Detect which cell encompasses the target text, then output its [x, y] center coordinate. 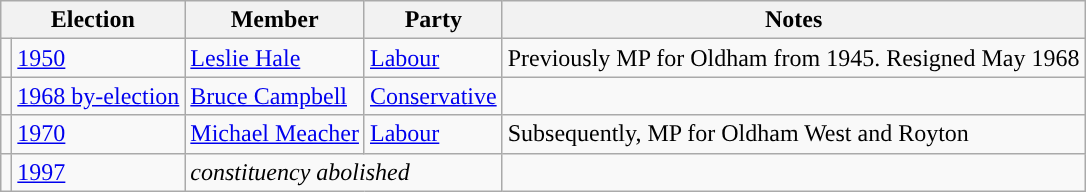
1970 [98, 134]
Member [275, 20]
Michael Meacher [275, 134]
Bruce Campbell [275, 96]
1968 by-election [98, 96]
constituency abolished [344, 172]
1950 [98, 58]
1997 [98, 172]
Subsequently, MP for Oldham West and Royton [794, 134]
Notes [794, 20]
Leslie Hale [275, 58]
Previously MP for Oldham from 1945. Resigned May 1968 [794, 58]
Election [93, 20]
Conservative [433, 96]
Party [433, 20]
